Find where the given text appears and provide that cell's center as [X, Y] coordinate. 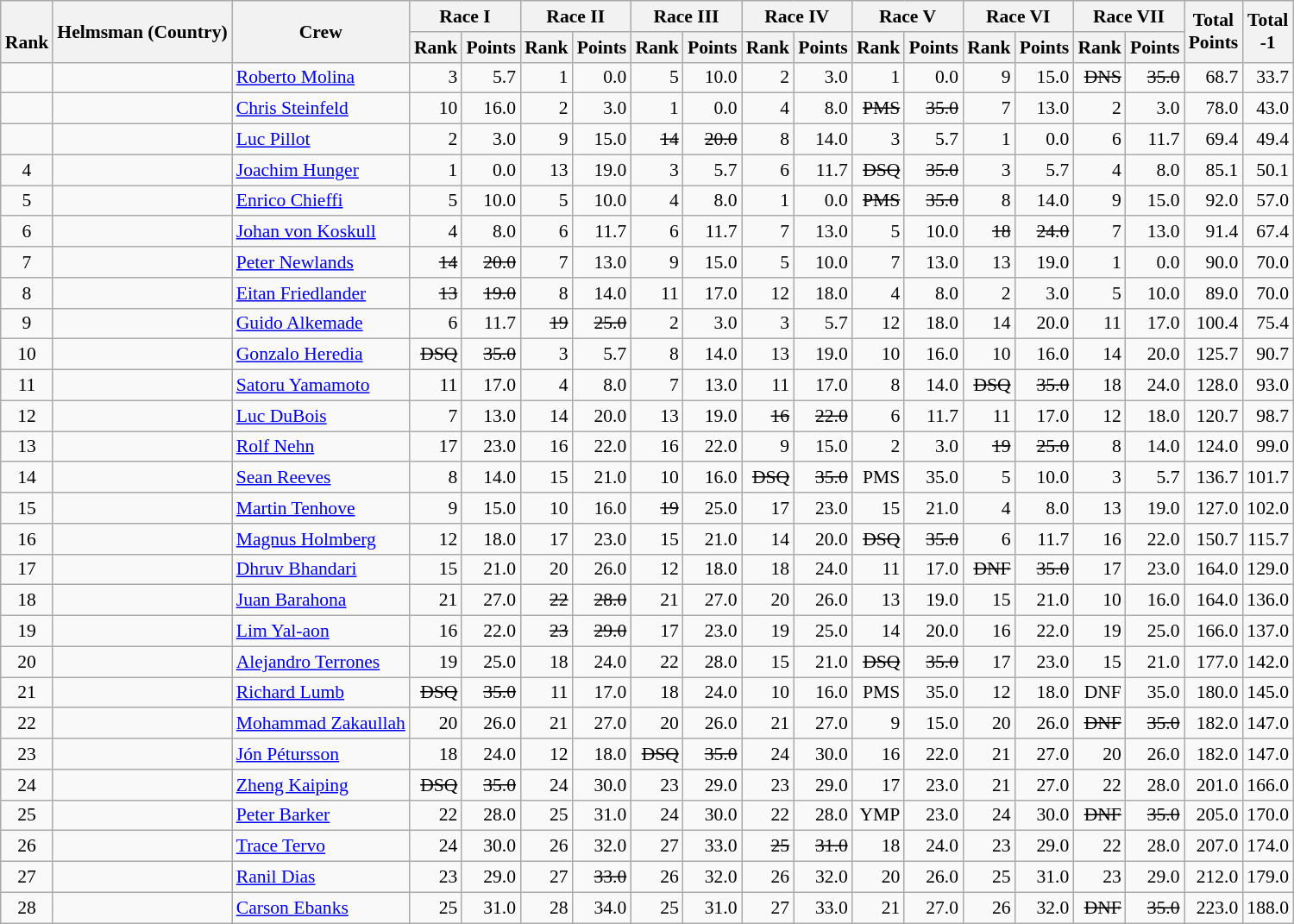
Race V [908, 16]
120.7 [1214, 416]
Carson Ebanks [321, 908]
201.0 [1214, 785]
DNS [1099, 78]
Magnus Holmberg [321, 539]
Jón Pétursson [321, 754]
Rolf Nehn [321, 447]
Satoru Yamamoto [321, 386]
Mohammad Zakaullah [321, 724]
93.0 [1268, 386]
57.0 [1268, 201]
Race IV [797, 16]
150.7 [1214, 539]
137.0 [1268, 632]
Roberto Molina [321, 78]
90.7 [1268, 355]
67.4 [1268, 232]
Luc DuBois [321, 416]
78.0 [1214, 109]
Total Points [1214, 31]
Enrico Chieffi [321, 201]
115.7 [1268, 539]
Chris Steinfeld [321, 109]
174.0 [1268, 846]
Trace Tervo [321, 846]
212.0 [1214, 877]
Peter Barker [321, 815]
Guido Alkemade [321, 324]
223.0 [1214, 908]
180.0 [1214, 693]
136.0 [1268, 600]
Lim Yal-aon [321, 632]
125.7 [1214, 355]
33.7 [1268, 78]
129.0 [1268, 569]
34.0 [602, 908]
Gonzalo Heredia [321, 355]
68.7 [1214, 78]
179.0 [1268, 877]
145.0 [1268, 693]
102.0 [1268, 508]
Johan von Koskull [321, 232]
YMP [878, 815]
Race VI [1018, 16]
75.4 [1268, 324]
Race III [686, 16]
Race VII [1128, 16]
Peter Newlands [321, 262]
177.0 [1214, 662]
101.7 [1268, 478]
99.0 [1268, 447]
Helmsman (Country) [141, 31]
Martin Tenhove [321, 508]
92.0 [1214, 201]
89.0 [1214, 293]
50.1 [1268, 170]
98.7 [1268, 416]
Dhruv Bhandari [321, 569]
91.4 [1214, 232]
127.0 [1214, 508]
Ranil Dias [321, 877]
188.0 [1268, 908]
124.0 [1214, 447]
90.0 [1214, 262]
Race II [575, 16]
Juan Barahona [321, 600]
49.4 [1268, 140]
Zheng Kaiping [321, 785]
170.0 [1268, 815]
Total-1 [1268, 31]
85.1 [1214, 170]
Eitan Friedlander [321, 293]
Luc Pillot [321, 140]
Richard Lumb [321, 693]
100.4 [1214, 324]
Crew [321, 31]
Sean Reeves [321, 478]
136.7 [1214, 478]
207.0 [1214, 846]
128.0 [1214, 386]
205.0 [1214, 815]
Race I [465, 16]
142.0 [1268, 662]
Joachim Hunger [321, 170]
43.0 [1268, 109]
69.4 [1214, 140]
Alejandro Terrones [321, 662]
